Capture the cell that displays the provided text and extract its [X, Y] central coordinate. 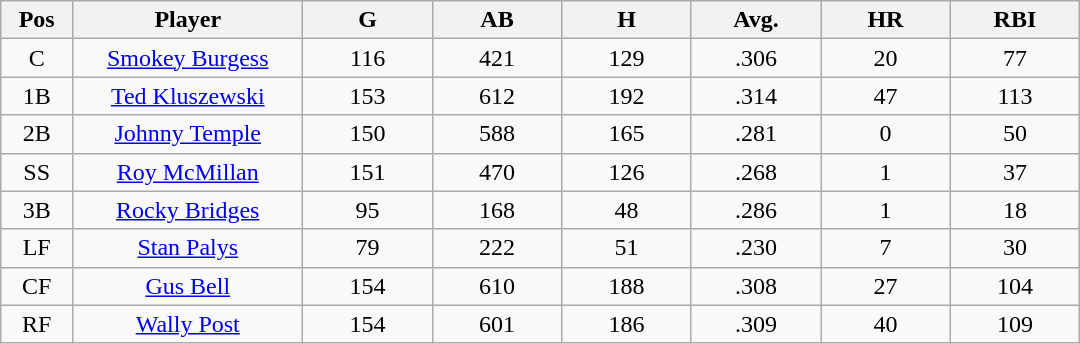
1B [37, 96]
222 [496, 248]
30 [1015, 248]
HR [886, 20]
109 [1015, 324]
27 [886, 286]
AB [496, 20]
CF [37, 286]
Roy McMillan [188, 172]
Gus Bell [188, 286]
116 [368, 58]
Stan Palys [188, 248]
20 [886, 58]
192 [626, 96]
H [626, 20]
50 [1015, 134]
2B [37, 134]
610 [496, 286]
Ted Kluszewski [188, 96]
153 [368, 96]
470 [496, 172]
612 [496, 96]
113 [1015, 96]
129 [626, 58]
Rocky Bridges [188, 210]
Pos [37, 20]
Smokey Burgess [188, 58]
.230 [756, 248]
LF [37, 248]
SS [37, 172]
Player [188, 20]
.309 [756, 324]
G [368, 20]
Johnny Temple [188, 134]
.314 [756, 96]
165 [626, 134]
47 [886, 96]
.281 [756, 134]
104 [1015, 286]
588 [496, 134]
18 [1015, 210]
37 [1015, 172]
601 [496, 324]
151 [368, 172]
126 [626, 172]
7 [886, 248]
48 [626, 210]
RBI [1015, 20]
421 [496, 58]
77 [1015, 58]
0 [886, 134]
40 [886, 324]
168 [496, 210]
Avg. [756, 20]
RF [37, 324]
51 [626, 248]
.268 [756, 172]
Wally Post [188, 324]
C [37, 58]
.306 [756, 58]
186 [626, 324]
150 [368, 134]
.286 [756, 210]
3B [37, 210]
79 [368, 248]
188 [626, 286]
95 [368, 210]
.308 [756, 286]
